Locate the cell with the specified text and output its [X, Y] center coordinate. 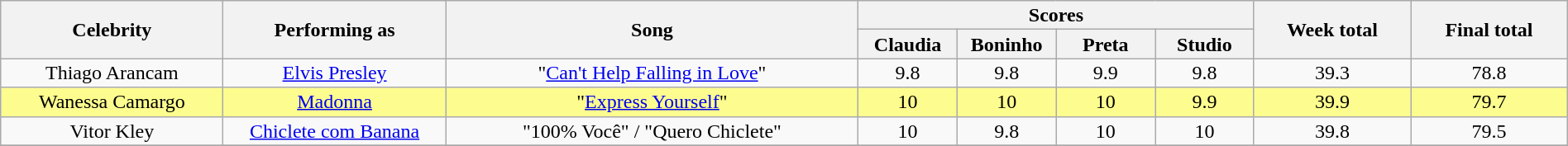
"100% Você" / "Quero Chiclete" [652, 130]
Boninho [1006, 45]
Performing as [334, 30]
79.5 [1489, 130]
Scores [1056, 15]
Wanessa Camargo [112, 102]
Preta [1106, 45]
Madonna [334, 102]
Week total [1331, 30]
Chiclete com Banana [334, 130]
Elvis Presley [334, 73]
"Express Yourself" [652, 102]
Claudia [908, 45]
Studio [1205, 45]
39.9 [1331, 102]
Thiago Arancam [112, 73]
Final total [1489, 30]
Celebrity [112, 30]
39.3 [1331, 73]
39.8 [1331, 130]
79.7 [1489, 102]
Song [652, 30]
78.8 [1489, 73]
Vitor Kley [112, 130]
"Can't Help Falling in Love" [652, 73]
